Find where the given text appears and provide that cell's center as [X, Y] coordinate. 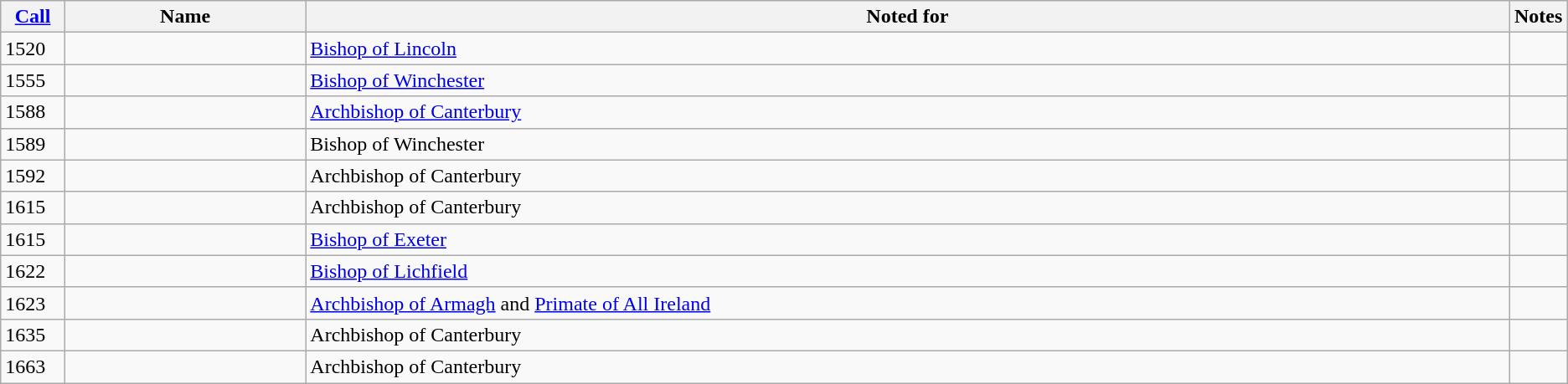
Archbishop of Armagh and Primate of All Ireland [908, 303]
1622 [34, 271]
Notes [1538, 17]
Call [34, 17]
1663 [34, 366]
1589 [34, 144]
1623 [34, 303]
1635 [34, 335]
1555 [34, 80]
Bishop of Exeter [908, 239]
1588 [34, 112]
Bishop of Lichfield [908, 271]
Bishop of Lincoln [908, 49]
Noted for [908, 17]
1520 [34, 49]
Name [184, 17]
1592 [34, 176]
